Scan for the cell matching the given text and deliver its [x, y] coordinate at center. 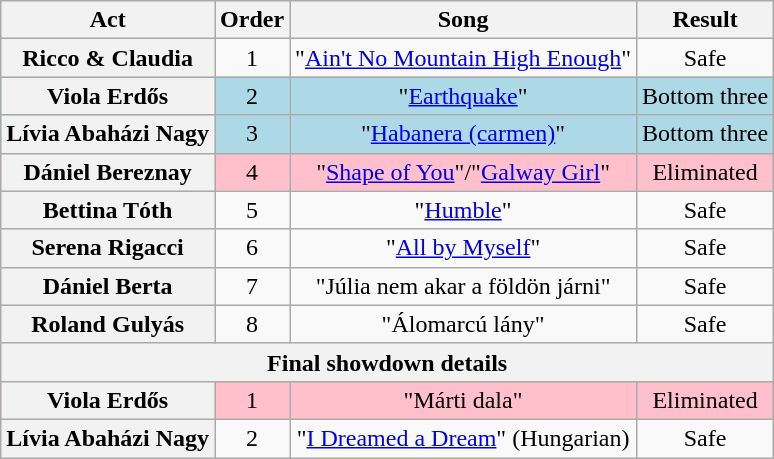
Order [252, 20]
7 [252, 286]
"Humble" [464, 210]
4 [252, 172]
"Ain't No Mountain High Enough" [464, 58]
Ricco & Claudia [108, 58]
Serena Rigacci [108, 248]
Result [706, 20]
"Márti dala" [464, 400]
Dániel Berta [108, 286]
"I Dreamed a Dream" (Hungarian) [464, 438]
"Habanera (carmen)" [464, 134]
"Júlia nem akar a földön járni" [464, 286]
"All by Myself" [464, 248]
Dániel Bereznay [108, 172]
8 [252, 324]
"Álomarcú lány" [464, 324]
"Shape of You"/"Galway Girl" [464, 172]
Song [464, 20]
Bettina Tóth [108, 210]
"Earthquake" [464, 96]
Act [108, 20]
Roland Gulyás [108, 324]
6 [252, 248]
3 [252, 134]
5 [252, 210]
Final showdown details [388, 362]
